Identify which cell holds the provided text, then report its [x, y] central coordinate. 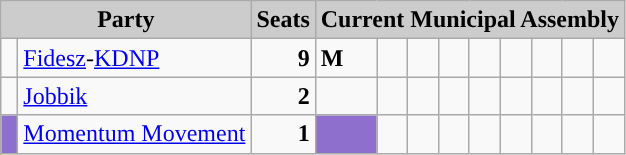
Fidesz-KDNP [134, 58]
1 [283, 134]
Party [126, 20]
Momentum Movement [134, 134]
M [346, 58]
Seats [283, 20]
2 [283, 96]
Jobbik [134, 96]
Current Municipal Assembly [470, 20]
9 [283, 58]
